Return the [x, y] coordinate for the center point of the cell that contains the specified text.  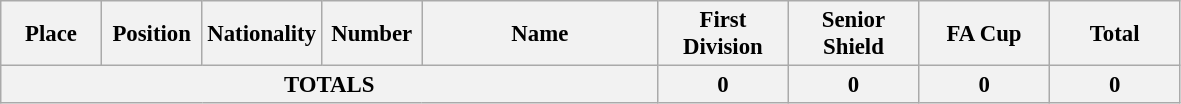
FA Cup [984, 34]
Total [1114, 34]
Senior Shield [854, 34]
Nationality [262, 34]
TOTALS [330, 85]
Name [540, 34]
First Division [724, 34]
Place [52, 34]
Number [372, 34]
Position [152, 34]
